Determine the (x, y) coordinate at the center of the cell enclosing the given text.  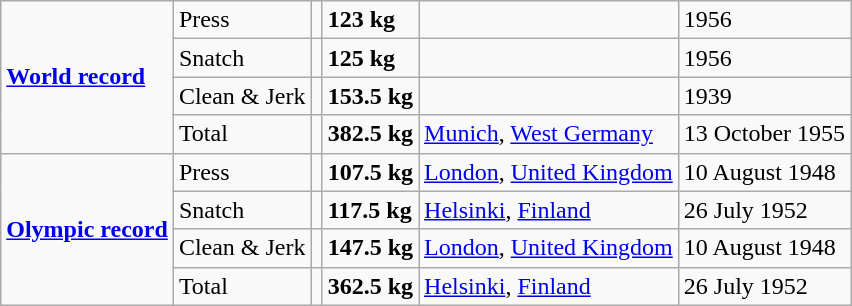
382.5 kg (370, 134)
125 kg (370, 58)
123 kg (370, 20)
Olympic record (88, 229)
117.5 kg (370, 210)
13 October 1955 (764, 134)
1939 (764, 96)
147.5 kg (370, 248)
Munich, West Germany (549, 134)
World record (88, 77)
362.5 kg (370, 286)
107.5 kg (370, 172)
153.5 kg (370, 96)
